Detect which cell encompasses the target text, then output its (x, y) center coordinate. 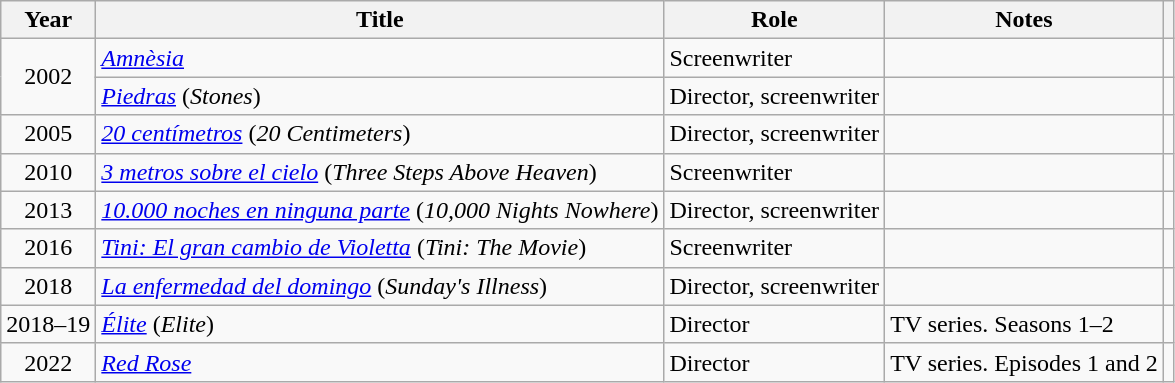
La enfermedad del domingo (Sunday's Illness) (380, 286)
10.000 noches en ninguna parte (10,000 Nights Nowhere) (380, 210)
2013 (48, 210)
Notes (1024, 20)
TV series. Seasons 1–2 (1024, 324)
Élite (Elite) (380, 324)
TV series. Episodes 1 and 2 (1024, 362)
Amnèsia (380, 58)
3 metros sobre el cielo (Three Steps Above Heaven) (380, 172)
Tini: El gran cambio de Violetta (Tini: The Movie) (380, 248)
Piedras (Stones) (380, 96)
2022 (48, 362)
2018–19 (48, 324)
Title (380, 20)
20 centímetros (20 Centimeters) (380, 134)
2018 (48, 286)
Year (48, 20)
2005 (48, 134)
2016 (48, 248)
2002 (48, 77)
Role (774, 20)
2010 (48, 172)
Red Rose (380, 362)
